From the cell containing the given text, extract its center point as (X, Y) coordinate. 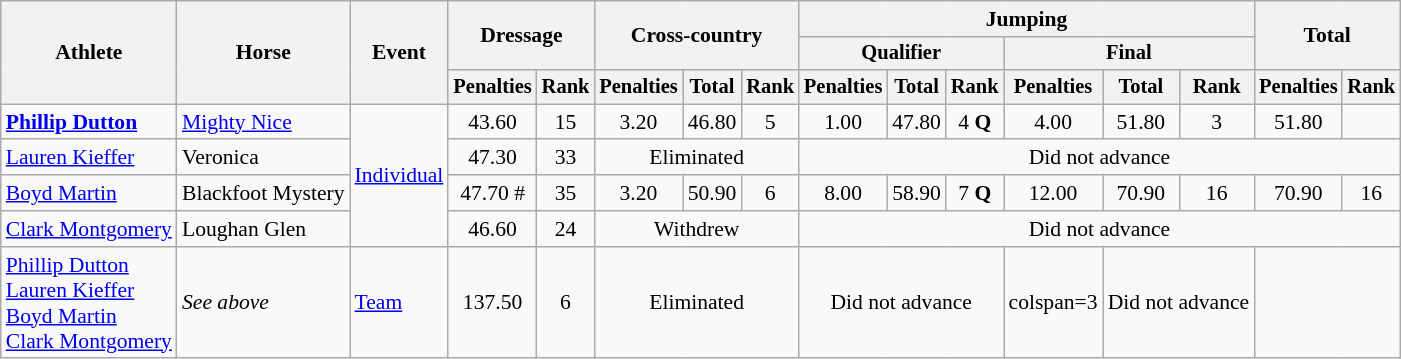
Boyd Martin (89, 193)
33 (566, 158)
24 (566, 229)
7 Q (975, 193)
Event (400, 52)
35 (566, 193)
Individual (400, 175)
5 (770, 122)
58.90 (916, 193)
Horse (264, 52)
Qualifier (902, 54)
Veronica (264, 158)
47.80 (916, 122)
Final (1130, 54)
See above (264, 303)
Phillip Dutton (89, 122)
46.80 (712, 122)
Athlete (89, 52)
Jumping (1026, 19)
1.00 (843, 122)
137.50 (492, 303)
Cross-country (696, 36)
12.00 (1054, 193)
Clark Montgomery (89, 229)
4 Q (975, 122)
Blackfoot Mystery (264, 193)
colspan=3 (1054, 303)
Mighty Nice (264, 122)
Team (400, 303)
Lauren Kieffer (89, 158)
50.90 (712, 193)
Loughan Glen (264, 229)
47.30 (492, 158)
Dressage (521, 36)
Withdrew (696, 229)
46.60 (492, 229)
Phillip DuttonLauren KiefferBoyd MartinClark Montgomery (89, 303)
15 (566, 122)
4.00 (1054, 122)
43.60 (492, 122)
8.00 (843, 193)
3 (1216, 122)
47.70 # (492, 193)
